For the text-containing cell, return its midpoint in (X, Y) coordinate format. 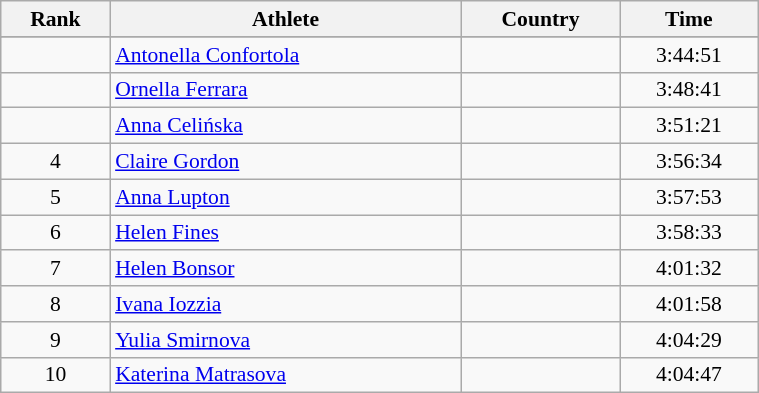
5 (56, 197)
9 (56, 340)
Helen Fines (286, 233)
3:48:41 (689, 90)
4:01:32 (689, 269)
Athlete (286, 19)
6 (56, 233)
Anna Celińska (286, 126)
3:58:33 (689, 233)
4:01:58 (689, 304)
3:51:21 (689, 126)
3:44:51 (689, 55)
Claire Gordon (286, 162)
10 (56, 375)
Country (540, 19)
Antonella Confortola (286, 55)
Helen Bonsor (286, 269)
3:56:34 (689, 162)
Rank (56, 19)
Time (689, 19)
Anna Lupton (286, 197)
Yulia Smirnova (286, 340)
4:04:29 (689, 340)
4:04:47 (689, 375)
Katerina Matrasova (286, 375)
Ivana Iozzia (286, 304)
4 (56, 162)
7 (56, 269)
Ornella Ferrara (286, 90)
3:57:53 (689, 197)
8 (56, 304)
